From the cell containing the given text, extract its center point as [x, y] coordinate. 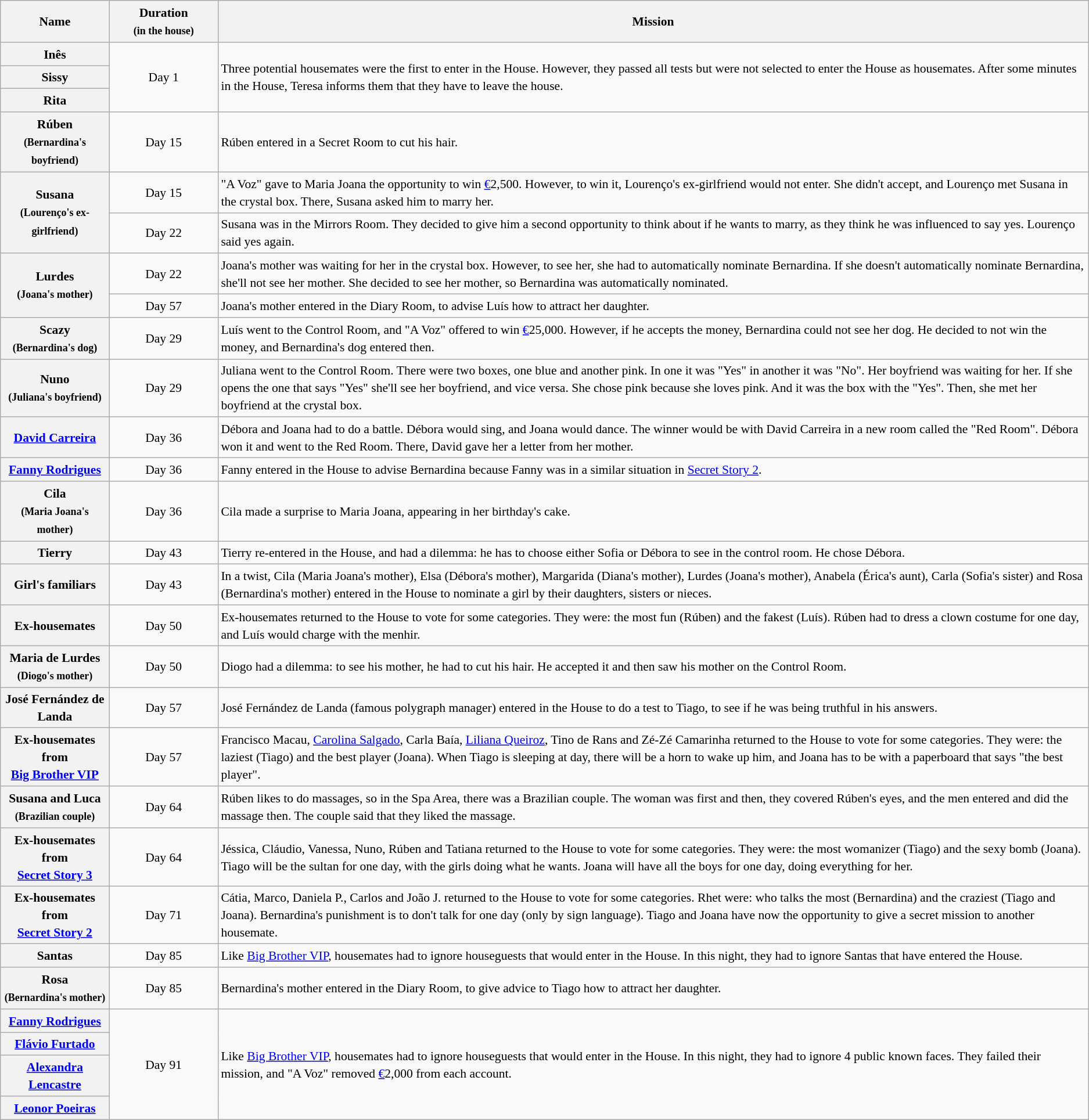
Day 1 [164, 77]
José Fernández de Landa (famous polygraph manager) entered in the House to do a test to Tiago, to see if he was being truthful in his answers. [653, 708]
Day 91 [164, 1064]
Flávio Furtado [55, 1044]
David Carreira [55, 438]
Day 71 [164, 915]
Bernardina's mother entered in the Diary Room, to give advice to Tiago how to attract her daughter. [653, 988]
Tierry re-entered in the House, and had a dilemma: he has to choose either Sofia or Débora to see in the control room. He chose Débora. [653, 553]
Rúben(Bernardina's boyfriend) [55, 142]
Ex-housemates fromBig Brother VIP [55, 757]
Rosa(Bernardina's mother) [55, 988]
Leonor Poeiras [55, 1108]
José Fernández de Landa [55, 708]
Alexandra Lencastre [55, 1076]
Ex-housemates [55, 625]
Ex-housemates fromSecret Story 3 [55, 857]
Scazy(Bernardina's dog) [55, 338]
Cila(Maria Joana's mother) [55, 511]
Santas [55, 956]
Susana(Lourenço's ex-girlfriend) [55, 213]
Ex-housemates fromSecret Story 2 [55, 915]
Duration(in the house) [164, 21]
Tierry [55, 553]
Name [55, 21]
Rúben entered in a Secret Room to cut his hair. [653, 142]
Fanny entered in the House to advise Bernardina because Fanny was in a similar situation in Secret Story 2. [653, 470]
Nuno(Juliana's boyfriend) [55, 388]
Joana's mother entered in the Diary Room, to advise Luís how to attract her daughter. [653, 306]
Girl's familiars [55, 585]
Lurdes(Joana's mother) [55, 286]
Inês [55, 54]
Maria de Lurdes(Diogo's mother) [55, 667]
Cila made a surprise to Maria Joana, appearing in her birthday's cake. [653, 511]
Diogo had a dilemma: to see his mother, he had to cut his hair. He accepted it and then saw his mother on the Control Room. [653, 667]
Sissy [55, 77]
Mission [653, 21]
Rita [55, 100]
Susana and Luca(Brazilian couple) [55, 807]
